Return [X, Y] of the center of cell containing provided text 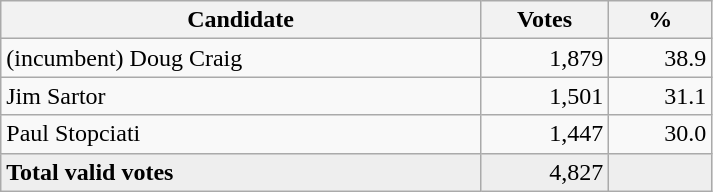
(incumbent) Doug Craig [240, 58]
Votes [544, 20]
Jim Sartor [240, 96]
Total valid votes [240, 172]
1,501 [544, 96]
% [660, 20]
4,827 [544, 172]
30.0 [660, 134]
1,879 [544, 58]
Paul Stopciati [240, 134]
Candidate [240, 20]
1,447 [544, 134]
38.9 [660, 58]
31.1 [660, 96]
